Locate the cell with the specified text and output its (X, Y) center coordinate. 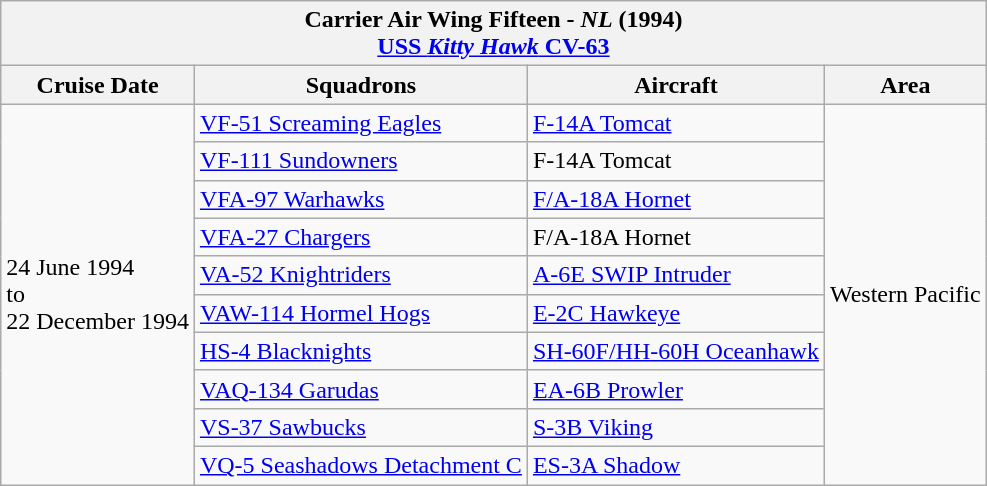
VAQ-134 Garudas (360, 389)
ES-3A Shadow (676, 465)
SH-60F/HH-60H Oceanhawk (676, 351)
VS-37 Sawbucks (360, 427)
24 June 1994to22 December 1994 (98, 294)
Aircraft (676, 85)
VFA-97 Warhawks (360, 199)
VQ-5 Seashadows Detachment C (360, 465)
VAW-114 Hormel Hogs (360, 313)
A-6E SWIP Intruder (676, 275)
VF-51 Screaming Eagles (360, 123)
Area (905, 85)
Cruise Date (98, 85)
S-3B Viking (676, 427)
Carrier Air Wing Fifteen - NL (1994)USS Kitty Hawk CV-63 (494, 34)
E-2C Hawkeye (676, 313)
HS-4 Blacknights (360, 351)
EA-6B Prowler (676, 389)
VF-111 Sundowners (360, 161)
Western Pacific (905, 294)
VFA-27 Chargers (360, 237)
Squadrons (360, 85)
VA-52 Knightriders (360, 275)
